For the text-containing cell, return its midpoint in (x, y) coordinate format. 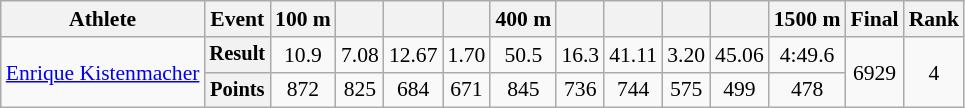
499 (740, 90)
50.5 (523, 55)
3.20 (686, 55)
1.70 (467, 55)
671 (467, 90)
45.06 (740, 55)
6929 (874, 72)
1500 m (808, 19)
478 (808, 90)
4:49.6 (808, 55)
575 (686, 90)
400 m (523, 19)
10.9 (303, 55)
845 (523, 90)
12.67 (414, 55)
Enrique Kistenmacher (103, 72)
744 (633, 90)
100 m (303, 19)
684 (414, 90)
Points (237, 90)
Result (237, 55)
4 (934, 72)
736 (580, 90)
Event (237, 19)
7.08 (360, 55)
Final (874, 19)
Rank (934, 19)
16.3 (580, 55)
41.11 (633, 55)
Athlete (103, 19)
825 (360, 90)
872 (303, 90)
